Find where the given text appears and provide that cell's center as [X, Y] coordinate. 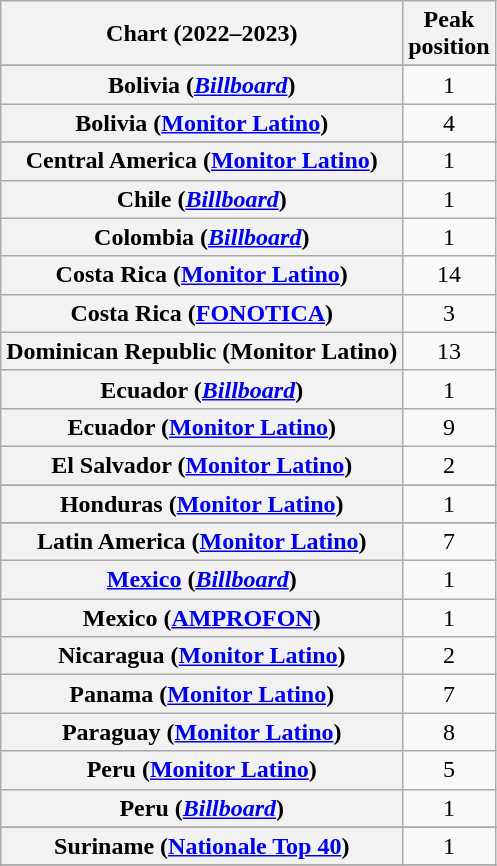
13 [449, 351]
Nicaragua (Monitor Latino) [202, 656]
Central America (Monitor Latino) [202, 161]
Bolivia (Monitor Latino) [202, 123]
Suriname (Nationale Top 40) [202, 846]
Peru (Monitor Latino) [202, 770]
Chart (2022–2023) [202, 34]
El Salvador (Monitor Latino) [202, 465]
4 [449, 123]
Peakposition [449, 34]
Ecuador (Monitor Latino) [202, 427]
14 [449, 275]
Ecuador (Billboard) [202, 389]
5 [449, 770]
Costa Rica (Monitor Latino) [202, 275]
9 [449, 427]
Honduras (Monitor Latino) [202, 503]
Panama (Monitor Latino) [202, 694]
Mexico (AMPROFON) [202, 618]
8 [449, 732]
Latin America (Monitor Latino) [202, 542]
Colombia (Billboard) [202, 237]
Paraguay (Monitor Latino) [202, 732]
Dominican Republic (Monitor Latino) [202, 351]
Costa Rica (FONOTICA) [202, 313]
Chile (Billboard) [202, 199]
Peru (Billboard) [202, 808]
Bolivia (Billboard) [202, 85]
Mexico (Billboard) [202, 580]
3 [449, 313]
